Scan for the cell matching the given text and deliver its (X, Y) coordinate at center. 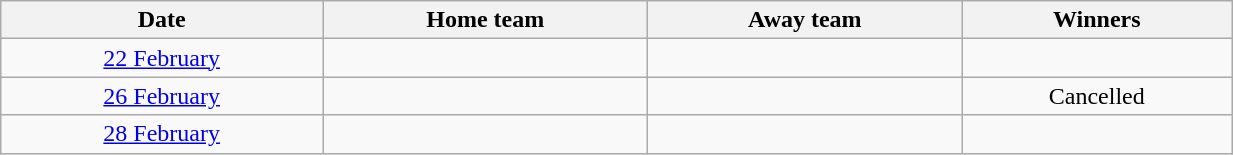
22 February (162, 58)
Home team (486, 20)
Away team (805, 20)
Winners (1097, 20)
28 February (162, 134)
Date (162, 20)
26 February (162, 96)
Cancelled (1097, 96)
